Return the (x, y) coordinate for the center point of the cell that contains the specified text.  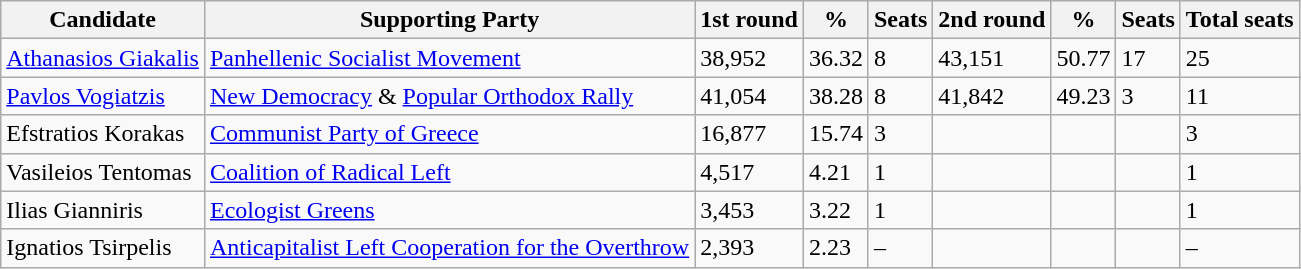
Pavlos Vogiatzis (103, 96)
2nd round (992, 20)
Coalition of Radical Left (449, 172)
17 (1148, 58)
38,952 (750, 58)
1st round (750, 20)
25 (1240, 58)
4.21 (836, 172)
38.28 (836, 96)
Total seats (1240, 20)
Ecologist Greens (449, 210)
15.74 (836, 134)
41,054 (750, 96)
New Democracy & Popular Orthodox Rally (449, 96)
Efstratios Korakas (103, 134)
2,393 (750, 248)
2.23 (836, 248)
50.77 (1084, 58)
Athanasios Giakalis (103, 58)
Ilias Gianniris (103, 210)
Anticapitalist Left Cooperation for the Overthrow (449, 248)
41,842 (992, 96)
11 (1240, 96)
4,517 (750, 172)
43,151 (992, 58)
Candidate (103, 20)
49.23 (1084, 96)
Vasileios Tentomas (103, 172)
36.32 (836, 58)
Panhellenic Socialist Movement (449, 58)
Ignatios Tsirpelis (103, 248)
16,877 (750, 134)
3.22 (836, 210)
Communist Party of Greece (449, 134)
3,453 (750, 210)
Supporting Party (449, 20)
